Determine the (x, y) coordinate at the center of the cell enclosing the given text.  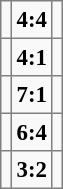
3:2 (32, 170)
4:1 (32, 57)
7:1 (32, 95)
6:4 (32, 132)
4:4 (32, 20)
